For the text-containing cell, return its midpoint in [x, y] coordinate format. 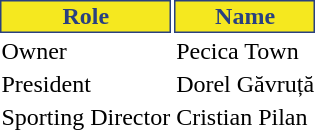
Owner [86, 51]
President [86, 84]
Role [86, 16]
